Determine the (x, y) coordinate at the center of the cell enclosing the given text.  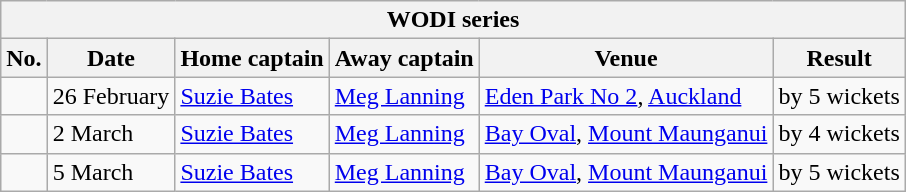
WODI series (454, 20)
Home captain (252, 58)
5 March (111, 172)
2 March (111, 134)
Away captain (404, 58)
by 4 wickets (839, 134)
Date (111, 58)
26 February (111, 96)
No. (24, 58)
Result (839, 58)
Eden Park No 2, Auckland (626, 96)
Venue (626, 58)
